Scan for the cell matching the given text and deliver its (X, Y) coordinate at center. 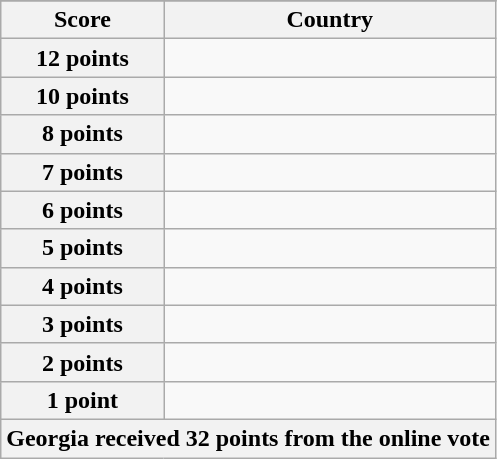
10 points (82, 96)
Country (330, 20)
12 points (82, 58)
Georgia received 32 points from the online vote (248, 438)
8 points (82, 134)
4 points (82, 286)
7 points (82, 172)
3 points (82, 324)
1 point (82, 400)
5 points (82, 248)
6 points (82, 210)
2 points (82, 362)
Score (82, 20)
